Identify which cell holds the provided text, then report its [x, y] central coordinate. 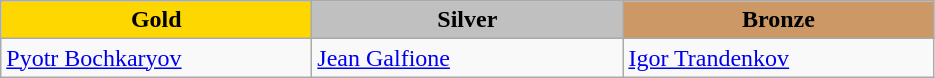
Gold [156, 20]
Igor Trandenkov [778, 58]
Bronze [778, 20]
Silver [468, 20]
Pyotr Bochkaryov [156, 58]
Jean Galfione [468, 58]
